Return [x, y] of the center of cell containing provided text 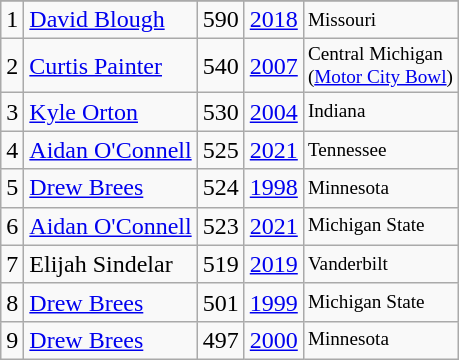
590 [220, 20]
6 [12, 226]
Indiana [380, 112]
1 [12, 20]
Elijah Sindelar [110, 264]
Curtis Painter [110, 66]
519 [220, 264]
David Blough [110, 20]
2 [12, 66]
Tennessee [380, 150]
2000 [274, 340]
2004 [274, 112]
2019 [274, 264]
1999 [274, 302]
8 [12, 302]
540 [220, 66]
501 [220, 302]
2007 [274, 66]
3 [12, 112]
524 [220, 188]
523 [220, 226]
4 [12, 150]
Central Michigan(Motor City Bowl) [380, 66]
9 [12, 340]
5 [12, 188]
7 [12, 264]
2018 [274, 20]
525 [220, 150]
497 [220, 340]
1998 [274, 188]
Kyle Orton [110, 112]
530 [220, 112]
Missouri [380, 20]
Vanderbilt [380, 264]
